Find where the given text appears and provide that cell's center as (x, y) coordinate. 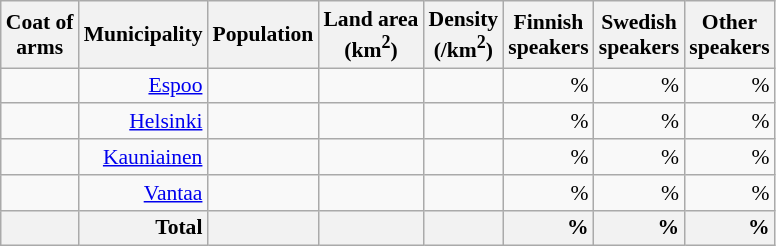
Municipality (144, 34)
Kauniainen (144, 157)
Population (262, 34)
Coat ofarms (40, 34)
Total (144, 228)
Density(/km2) (463, 34)
Helsinki (144, 122)
Land area(km2) (370, 34)
Otherspeakers (729, 34)
Finnishspeakers (548, 34)
Swedishspeakers (639, 34)
Vantaa (144, 193)
Espoo (144, 86)
